Detect which cell encompasses the target text, then output its [X, Y] center coordinate. 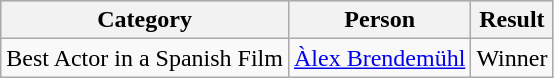
Category [145, 20]
Person [379, 20]
Àlex Brendemühl [379, 58]
Winner [512, 58]
Best Actor in a Spanish Film [145, 58]
Result [512, 20]
